For the text-containing cell, return its midpoint in (X, Y) coordinate format. 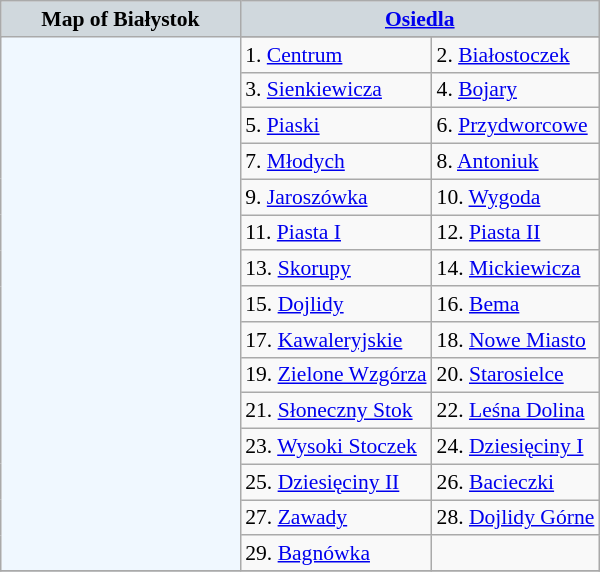
3. Sienkiewicza (336, 90)
7. Młodych (336, 162)
23. Wysoki Stoczek (336, 447)
11. Piasta I (336, 233)
17. Kawaleryjskie (336, 340)
15. Dojlidy (336, 304)
2. Białostoczek (516, 55)
8. Antoniuk (516, 162)
9. Jaroszówka (336, 197)
28. Dojlidy Górne (516, 518)
6. Przydworcowe (516, 126)
10. Wygoda (516, 197)
26. Bacieczki (516, 482)
4. Bojary (516, 90)
12. Piasta II (516, 233)
16. Bema (516, 304)
29. Bagnówka (336, 554)
13. Skorupy (336, 269)
22. Leśna Dolina (516, 411)
27. Zawady (336, 518)
5. Piaski (336, 126)
18. Nowe Miasto (516, 340)
20. Starosielce (516, 375)
Osiedla (420, 19)
14. Mickiewicza (516, 269)
1. Centrum (336, 55)
24. Dziesięciny I (516, 447)
Map of Białystok (120, 19)
25. Dziesięciny II (336, 482)
21. Słoneczny Stok (336, 411)
19. Zielone Wzgórza (336, 375)
